Determine the (X, Y) coordinate at the center of the cell enclosing the given text.  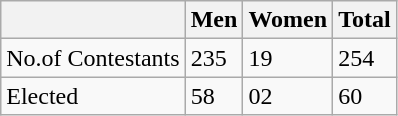
19 (288, 58)
Elected (93, 96)
58 (214, 96)
254 (365, 58)
Women (288, 20)
Total (365, 20)
235 (214, 58)
02 (288, 96)
Men (214, 20)
60 (365, 96)
No.of Contestants (93, 58)
